Determine the [X, Y] coordinate at the center of the cell enclosing the given text.  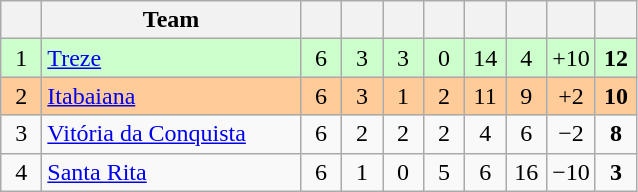
Treze [172, 58]
−10 [572, 172]
12 [616, 58]
10 [616, 96]
16 [526, 172]
9 [526, 96]
Itabaiana [172, 96]
Santa Rita [172, 172]
+2 [572, 96]
Vitória da Conquista [172, 134]
5 [444, 172]
−2 [572, 134]
14 [486, 58]
11 [486, 96]
+10 [572, 58]
8 [616, 134]
Team [172, 20]
